Scan for the cell matching the given text and deliver its (x, y) coordinate at center. 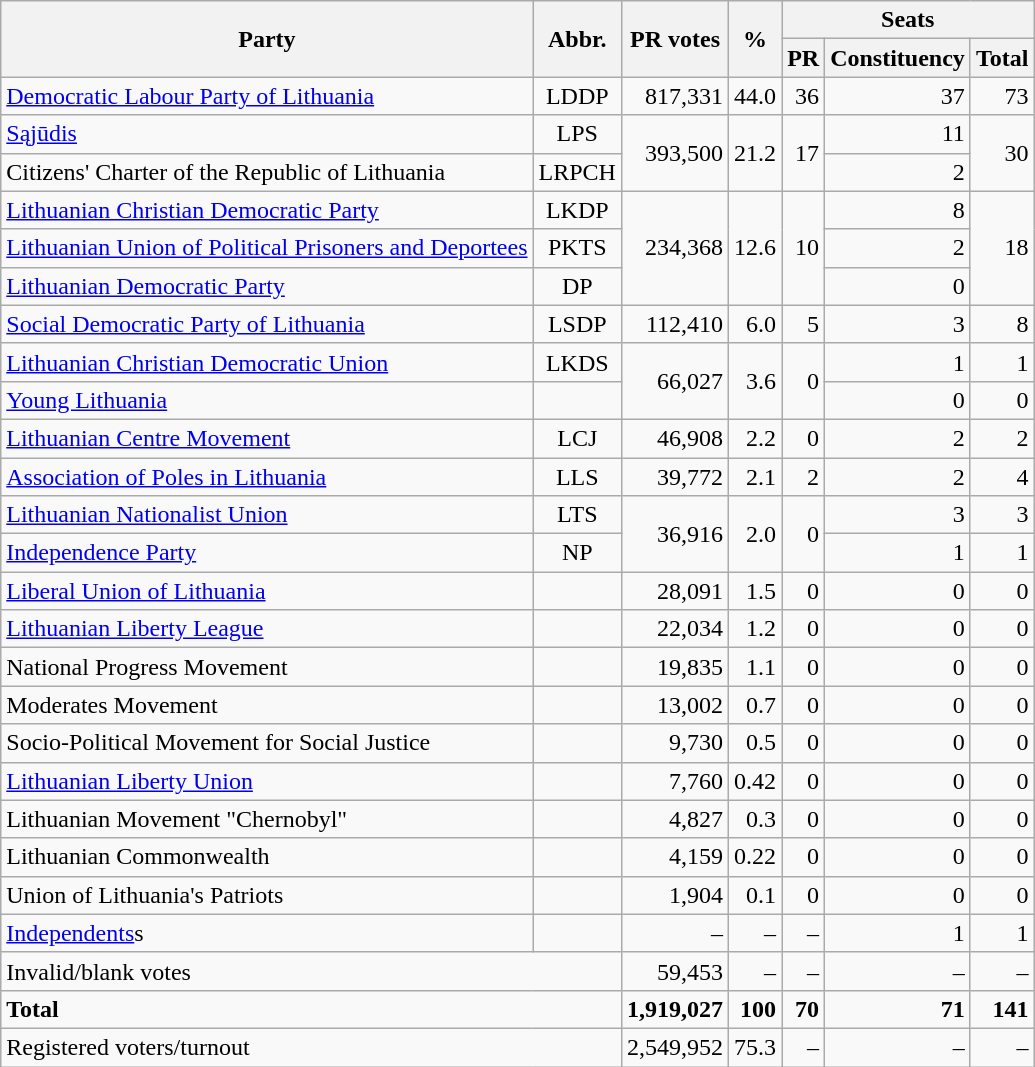
71 (898, 1009)
112,410 (674, 324)
Registered voters/turnout (312, 1047)
LPS (577, 134)
4,827 (674, 819)
LCJ (577, 438)
Seats (908, 20)
39,772 (674, 477)
Lithuanian Christian Democratic Union (267, 362)
234,368 (674, 248)
Association of Poles in Lithuania (267, 477)
LKDS (577, 362)
12.6 (756, 248)
18 (1002, 248)
0.1 (756, 895)
Democratic Labour Party of Lithuania (267, 96)
21.2 (756, 153)
Moderates Movement (267, 705)
22,034 (674, 629)
Party (267, 39)
5 (804, 324)
Lithuanian Union of Political Prisoners and Deportees (267, 248)
10 (804, 248)
0.5 (756, 743)
LSDP (577, 324)
70 (804, 1009)
141 (1002, 1009)
9,730 (674, 743)
% (756, 39)
46,908 (674, 438)
Young Lithuania (267, 400)
17 (804, 153)
Lithuanian Movement "Chernobyl" (267, 819)
73 (1002, 96)
28,091 (674, 591)
Lithuanian Liberty Union (267, 781)
LKDP (577, 210)
66,027 (674, 381)
4,159 (674, 857)
75.3 (756, 1047)
PR votes (674, 39)
0.3 (756, 819)
817,331 (674, 96)
37 (898, 96)
7,760 (674, 781)
2.1 (756, 477)
4 (1002, 477)
36 (804, 96)
PR (804, 58)
LDDP (577, 96)
2.2 (756, 438)
Abbr. (577, 39)
Lithuanian Nationalist Union (267, 515)
2.0 (756, 534)
Liberal Union of Lithuania (267, 591)
30 (1002, 153)
Constituency (898, 58)
PKTS (577, 248)
National Progress Movement (267, 667)
Independence Party (267, 553)
Social Democratic Party of Lithuania (267, 324)
Invalid/blank votes (312, 971)
44.0 (756, 96)
6.0 (756, 324)
0.42 (756, 781)
393,500 (674, 153)
1,904 (674, 895)
Union of Lithuania's Patriots (267, 895)
11 (898, 134)
NP (577, 553)
1.2 (756, 629)
Lithuanian Democratic Party (267, 286)
LLS (577, 477)
3.6 (756, 381)
LTS (577, 515)
Sąjūdis (267, 134)
LRPCH (577, 172)
13,002 (674, 705)
36,916 (674, 534)
Lithuanian Commonwealth (267, 857)
Independentss (267, 933)
Lithuanian Centre Movement (267, 438)
19,835 (674, 667)
59,453 (674, 971)
Socio-Political Movement for Social Justice (267, 743)
1,919,027 (674, 1009)
1.5 (756, 591)
100 (756, 1009)
Lithuanian Liberty League (267, 629)
Citizens' Charter of the Republic of Lithuania (267, 172)
DP (577, 286)
2,549,952 (674, 1047)
1.1 (756, 667)
Lithuanian Christian Democratic Party (267, 210)
0.22 (756, 857)
0.7 (756, 705)
